Determine the (X, Y) coordinate at the center of the cell enclosing the given text.  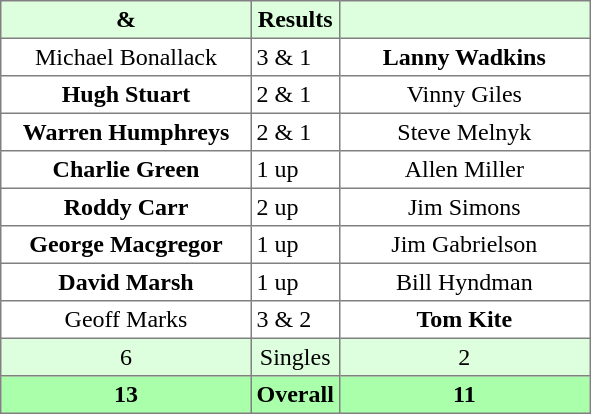
11 (464, 395)
Vinny Giles (464, 95)
2 (464, 357)
David Marsh (126, 282)
Lanny Wadkins (464, 57)
Steve Melnyk (464, 132)
Jim Gabrielson (464, 245)
2 up (295, 207)
Singles (295, 357)
Bill Hyndman (464, 282)
Michael Bonallack (126, 57)
6 (126, 357)
13 (126, 395)
& (126, 20)
Tom Kite (464, 320)
Hugh Stuart (126, 95)
Charlie Green (126, 170)
Roddy Carr (126, 207)
Jim Simons (464, 207)
George Macgregor (126, 245)
3 & 1 (295, 57)
Overall (295, 395)
Results (295, 20)
Allen Miller (464, 170)
3 & 2 (295, 320)
Warren Humphreys (126, 132)
Geoff Marks (126, 320)
